Capture the cell that displays the provided text and extract its [x, y] central coordinate. 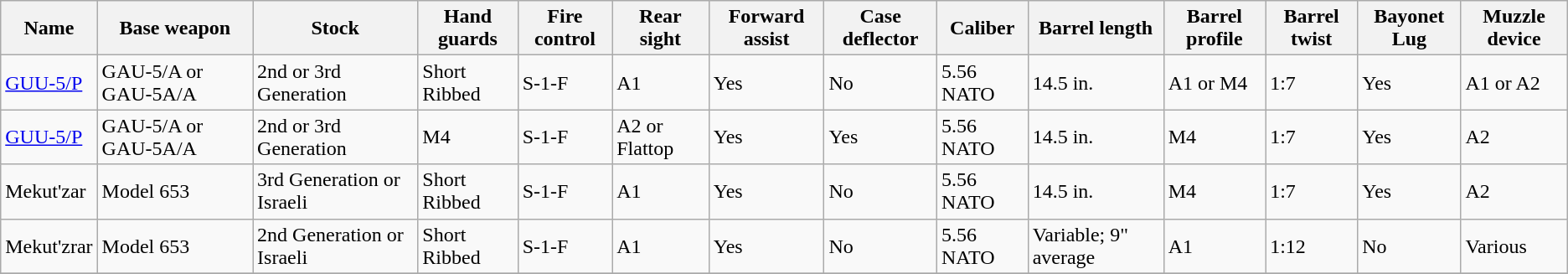
A2 or Flattop [660, 137]
A1 or A2 [1514, 82]
Barrel length [1096, 28]
Muzzle device [1514, 28]
1:12 [1312, 246]
Variable; 9" average [1096, 246]
Name [49, 28]
Various [1514, 246]
Caliber [982, 28]
Hand guards [467, 28]
2nd Generation or Israeli [335, 246]
Forward assist [766, 28]
3rd Generation or Israeli [335, 191]
Bayonet Lug [1409, 28]
Stock [335, 28]
Case deflector [881, 28]
Barrel profile [1215, 28]
Mekut'zar [49, 191]
Fire control [565, 28]
Rear sight [660, 28]
Barrel twist [1312, 28]
Mekut'zrar [49, 246]
A1 or M4 [1215, 82]
Base weapon [174, 28]
